Identify which cell holds the provided text, then report its [X, Y] central coordinate. 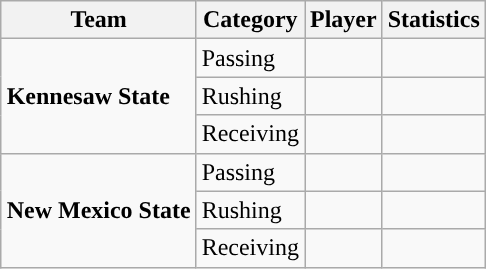
Kennesaw State [98, 96]
Statistics [434, 20]
Team [98, 20]
Category [250, 20]
New Mexico State [98, 210]
Player [343, 20]
